Scan for the cell matching the given text and deliver its (x, y) coordinate at center. 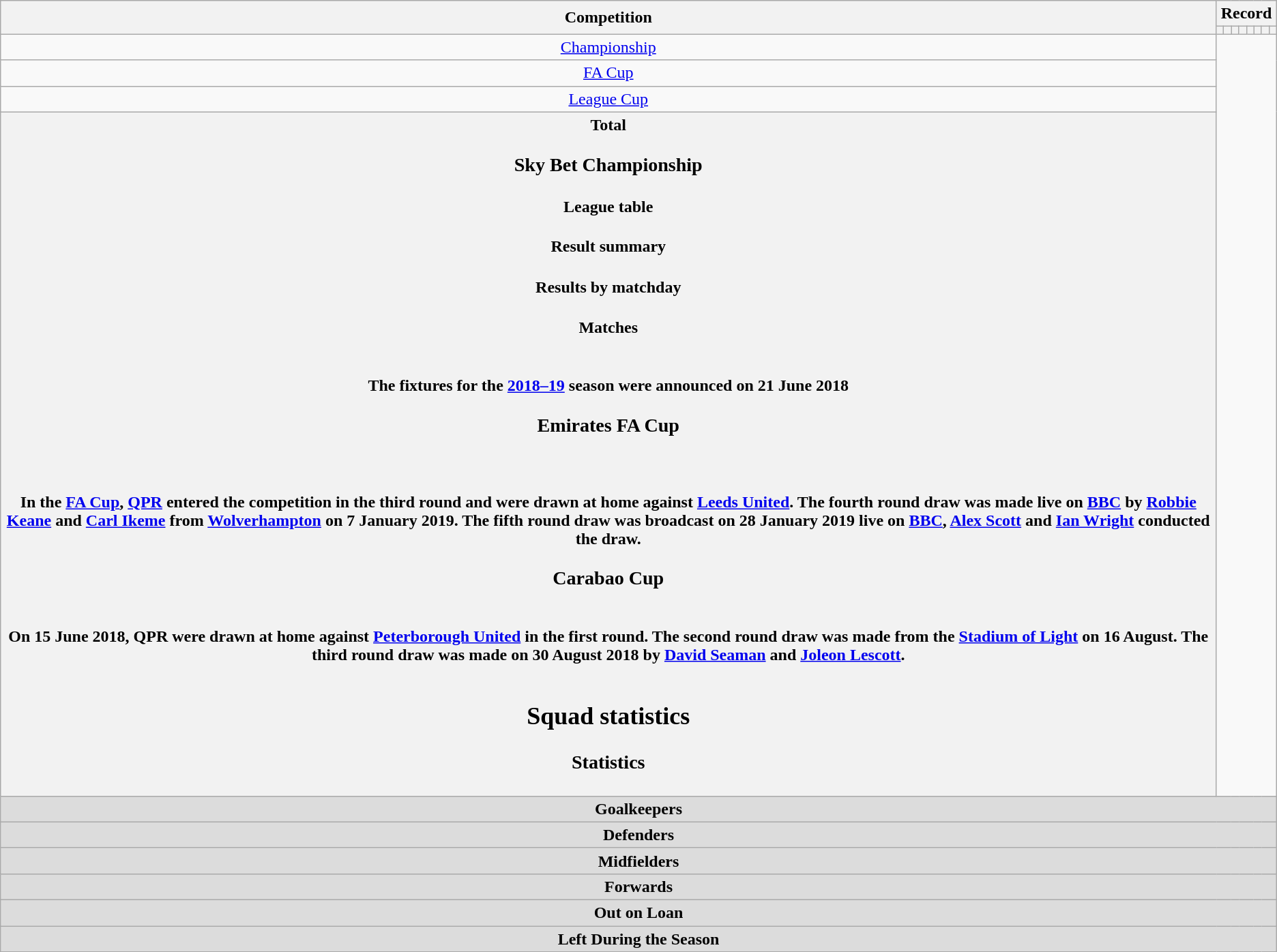
Midfielders (638, 861)
Defenders (638, 835)
Left During the Season (638, 939)
League Cup (608, 99)
Out on Loan (638, 913)
Goalkeepers (638, 809)
Competition (608, 18)
Forwards (638, 887)
Championship (608, 47)
Record (1246, 14)
FA Cup (608, 73)
